Pinpoint the cell where the given text exists, returning its [x, y] midpoint coordinate. 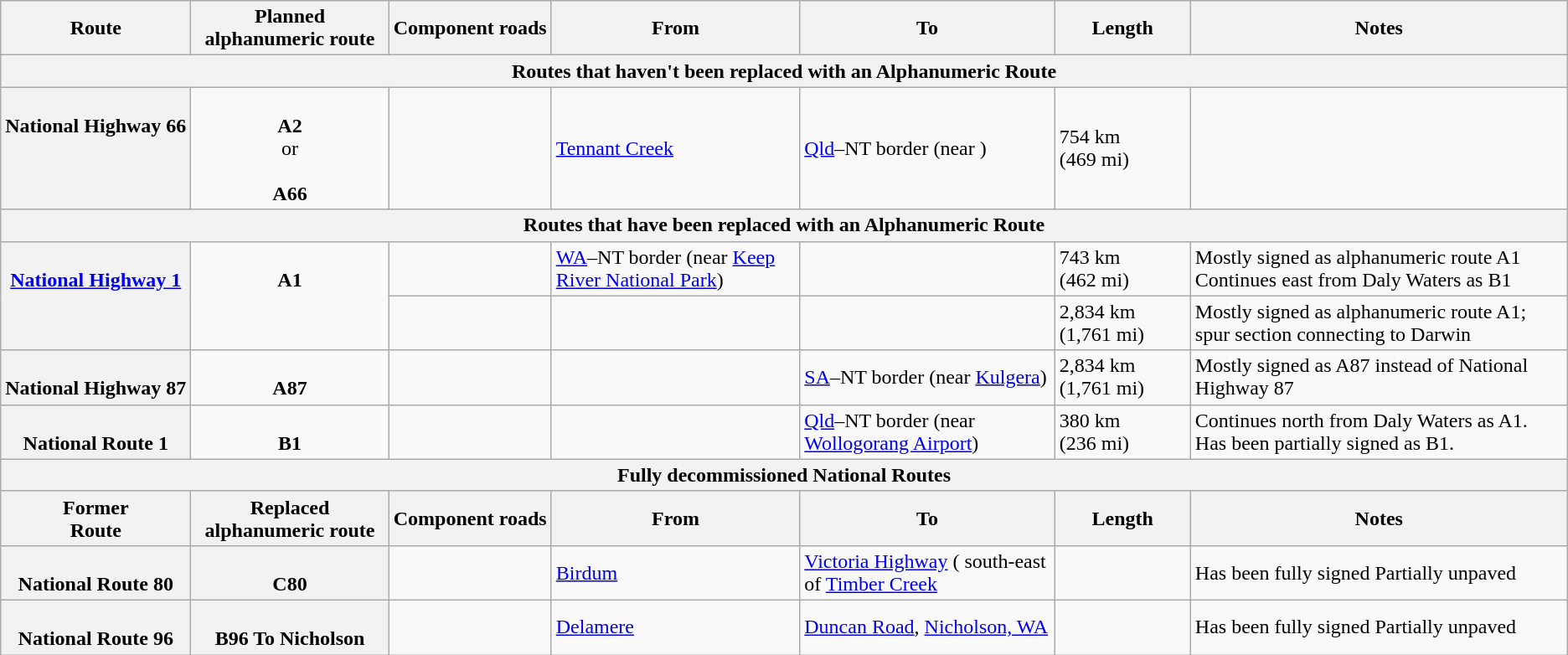
Victoria Highway ( south-east of Timber Creek [927, 573]
National Highway 66 [95, 148]
A2orA66 [290, 148]
Routes that haven't been replaced with an Alphanumeric Route [784, 71]
FormerRoute [95, 518]
Mostly signed as A87 instead of National Highway 87 [1379, 377]
Delamere [675, 627]
Continues north from Daly Waters as A1.Has been partially signed as B1. [1379, 432]
National Route 1 [95, 432]
380 km (236 mi) [1122, 432]
A1 [290, 296]
C80 [290, 573]
Tennant Creek [675, 148]
Mostly signed as alphanumeric route A1; spur section connecting to Darwin [1379, 323]
National Highway 87 [95, 377]
SA–NT border (near Kulgera) [927, 377]
Birdum [675, 573]
Planned alphanumeric route [290, 28]
B96 To Nicholson [290, 627]
Replaced alphanumeric route [290, 518]
National Route 96 [95, 627]
Duncan Road, Nicholson, WA [927, 627]
743 km (462 mi) [1122, 268]
Mostly signed as alphanumeric route A1Continues east from Daly Waters as B1 [1379, 268]
WA–NT border (near Keep River National Park) [675, 268]
Qld–NT border (near Wollogorang Airport) [927, 432]
754 km (469 mi) [1122, 148]
Qld–NT border (near ) [927, 148]
Route [95, 28]
National Highway 1 [95, 296]
Routes that have been replaced with an Alphanumeric Route [784, 225]
Fully decommissioned National Routes [784, 475]
National Route 80 [95, 573]
A87 [290, 377]
B1 [290, 432]
